Find where the given text appears and provide that cell's center as [X, Y] coordinate. 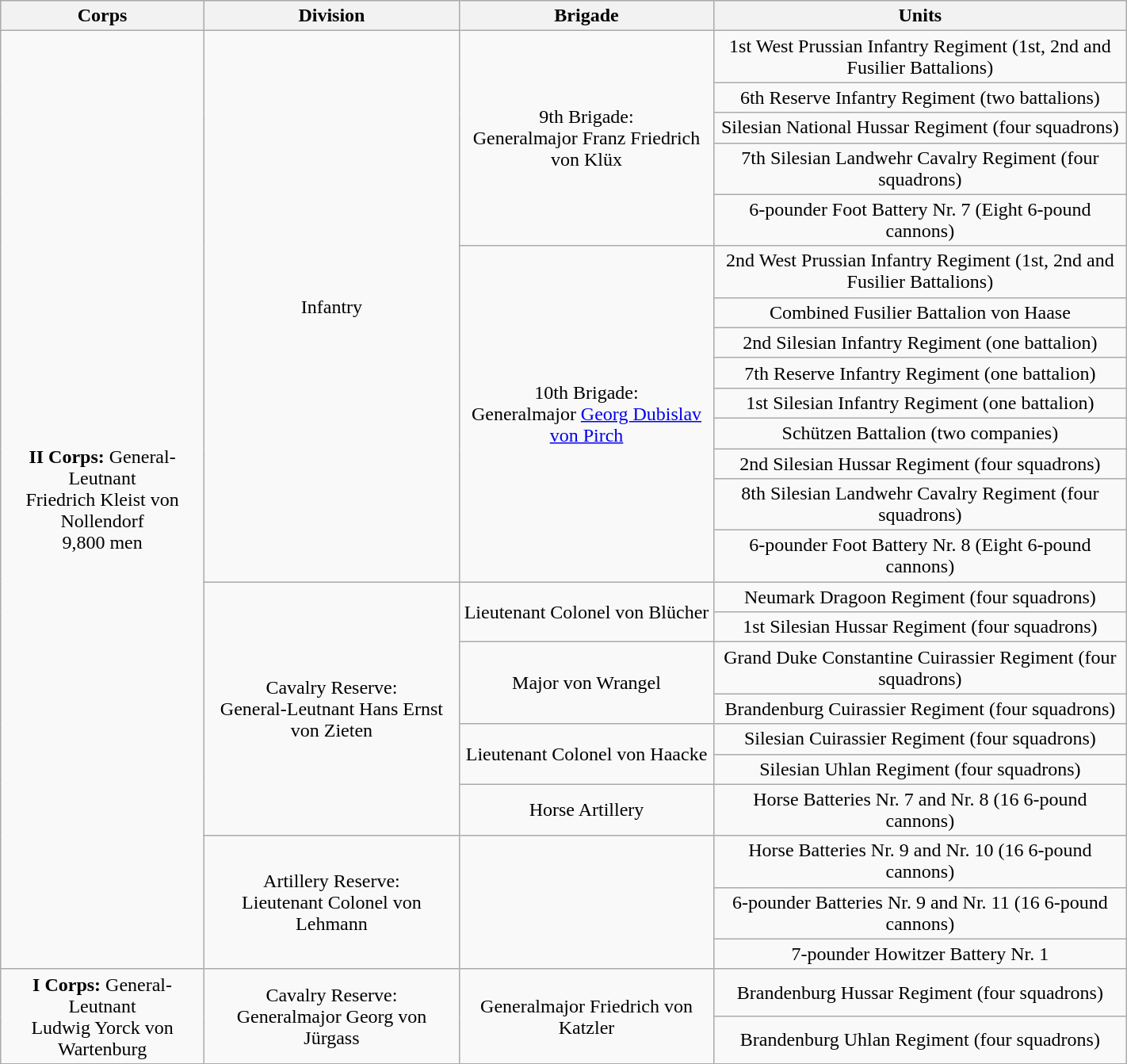
2nd Silesian Hussar Regiment (four squadrons) [919, 464]
Brigade [586, 16]
Major von Wrangel [586, 683]
2nd Silesian Infantry Regiment (one battalion) [919, 343]
Silesian National Hussar Regiment (four squadrons) [919, 128]
Horse Batteries Nr. 9 and Nr. 10 (16 6-pound cannons) [919, 861]
1st Silesian Hussar Regiment (four squadrons) [919, 627]
6-pounder Batteries Nr. 9 and Nr. 11 (16 6-pound cannons) [919, 913]
Brandenburg Hussar Regiment (four squadrons) [919, 993]
8th Silesian Landwehr Cavalry Regiment (four squadrons) [919, 504]
Silesian Uhlan Regiment (four squadrons) [919, 769]
Silesian Cuirassier Regiment (four squadrons) [919, 739]
9th Brigade:Generalmajor Franz Friedrich von Klüx [586, 138]
II Corps: General-LeutnantFriedrich Kleist von Nollendorf9,800 men [103, 500]
Brandenburg Uhlan Regiment (four squadrons) [919, 1040]
Lieutenant Colonel von Blücher [586, 612]
6-pounder Foot Battery Nr. 7 (Eight 6-pound cannons) [919, 220]
Division [331, 16]
Horse Batteries Nr. 7 and Nr. 8 (16 6-pound cannons) [919, 810]
2nd West Prussian Infantry Regiment (1st, 2nd and Fusilier Battalions) [919, 271]
I Corps: General-LeutnantLudwig Yorck von Wartenburg [103, 1016]
Schützen Battalion (two companies) [919, 433]
6th Reserve Infantry Regiment (two battalions) [919, 98]
7th Silesian Landwehr Cavalry Regiment (four squadrons) [919, 168]
Neumark Dragoon Regiment (four squadrons) [919, 597]
7th Reserve Infantry Regiment (one battalion) [919, 373]
10th Brigade:Generalmajor Georg Dubislav von Pirch [586, 414]
Grand Duke Constantine Cuirassier Regiment (four squadrons) [919, 668]
Cavalry Reserve:Generalmajor Georg von Jürgass [331, 1016]
1st Silesian Infantry Regiment (one battalion) [919, 403]
1st West Prussian Infantry Regiment (1st, 2nd and Fusilier Battalions) [919, 57]
Units [919, 16]
Lieutenant Colonel von Haacke [586, 754]
Artillery Reserve:Lieutenant Colonel von Lehmann [331, 902]
Infantry [331, 306]
7-pounder Howitzer Battery Nr. 1 [919, 954]
6-pounder Foot Battery Nr. 8 (Eight 6-pound cannons) [919, 557]
Combined Fusilier Battalion von Haase [919, 312]
Generalmajor Friedrich von Katzler [586, 1016]
Brandenburg Cuirassier Regiment (four squadrons) [919, 709]
Cavalry Reserve:General-Leutnant Hans Ernst von Zieten [331, 709]
Corps [103, 16]
Horse Artillery [586, 810]
